Locate the cell with the specified text and output its (x, y) center coordinate. 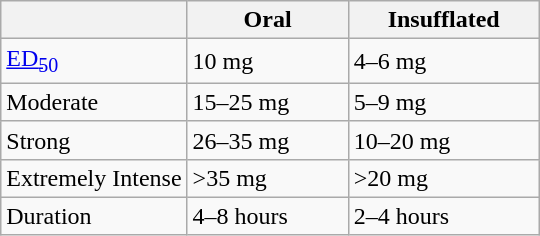
4–6 mg (444, 61)
Extremely Intense (94, 178)
4–8 hours (268, 216)
Insufflated (444, 20)
10–20 mg (444, 140)
ED50 (94, 61)
5–9 mg (444, 102)
10 mg (268, 61)
Moderate (94, 102)
Strong (94, 140)
15–25 mg (268, 102)
Duration (94, 216)
26–35 mg (268, 140)
>20 mg (444, 178)
2–4 hours (444, 216)
>35 mg (268, 178)
Oral (268, 20)
